Detect which cell encompasses the target text, then output its [x, y] center coordinate. 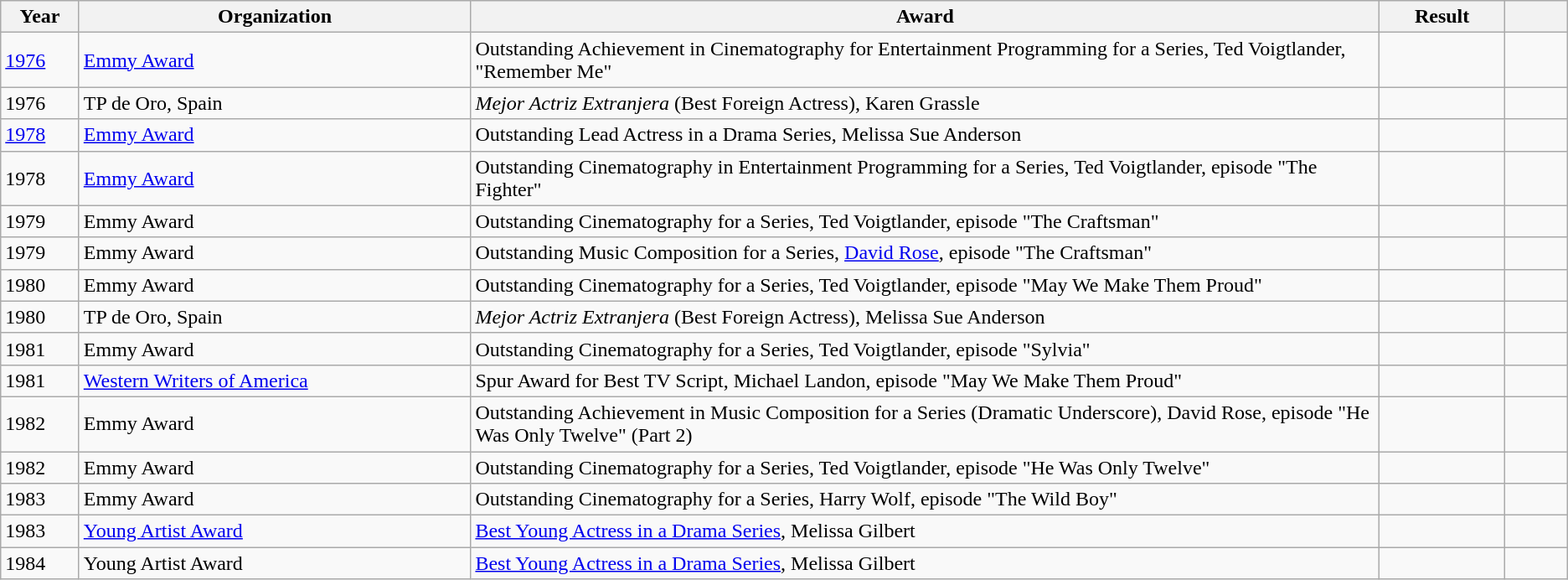
Result [1442, 17]
Mejor Actriz Extranjera (Best Foreign Actress), Melissa Sue Anderson [925, 317]
Western Writers of America [275, 381]
Outstanding Music Composition for a Series, David Rose, episode "The Craftsman" [925, 253]
Organization [275, 17]
Outstanding Cinematography for a Series, Ted Voigtlander, episode "The Craftsman" [925, 221]
1984 [40, 563]
Mejor Actriz Extranjera (Best Foreign Actress), Karen Grassle [925, 103]
Outstanding Lead Actress in a Drama Series, Melissa Sue Anderson [925, 135]
Outstanding Cinematography in Entertainment Programming for a Series, Ted Voigtlander, episode "The Fighter" [925, 178]
Spur Award for Best TV Script, Michael Landon, episode "May We Make Them Proud" [925, 381]
Outstanding Cinematography for a Series, Harry Wolf, episode "The Wild Boy" [925, 500]
Outstanding Achievement in Music Composition for a Series (Dramatic Underscore), David Rose, episode "He Was Only Twelve" (Part 2) [925, 424]
Year [40, 17]
Award [925, 17]
Outstanding Cinematography for a Series, Ted Voigtlander, episode "May We Make Them Proud" [925, 285]
Outstanding Cinematography for a Series, Ted Voigtlander, episode "Sylvia" [925, 349]
Outstanding Cinematography for a Series, Ted Voigtlander, episode "He Was Only Twelve" [925, 467]
Outstanding Achievement in Cinematography for Entertainment Programming for a Series, Ted Voigtlander, "Remember Me" [925, 60]
